Scan for the cell matching the given text and deliver its [X, Y] coordinate at center. 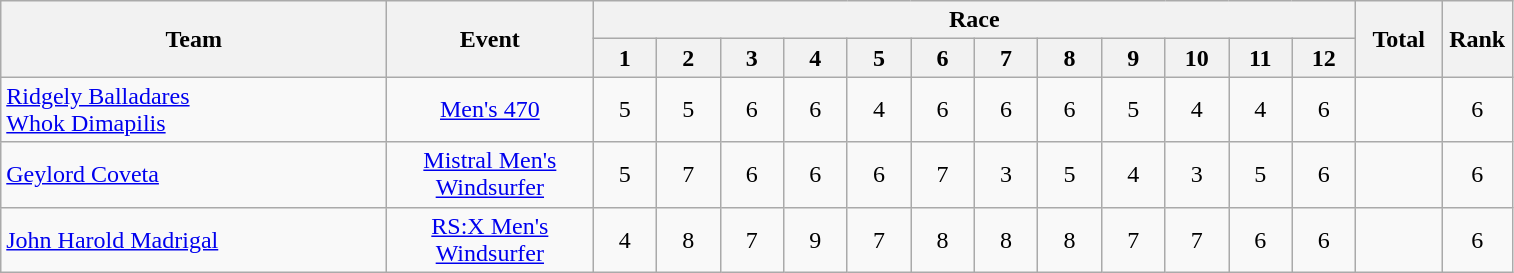
Event [490, 39]
2 [688, 58]
Ridgely Balladares Whok Dimapilis [194, 110]
Geylord Coveta [194, 174]
10 [1197, 58]
Total [1399, 39]
Men's 470 [490, 110]
RS:X Men's Windsurfer [490, 240]
1 [625, 58]
Team [194, 39]
11 [1260, 58]
Race [974, 20]
John Harold Madrigal [194, 240]
Mistral Men's Windsurfer [490, 174]
12 [1324, 58]
Rank [1478, 39]
